From the cell containing the given text, extract its center point as [X, Y] coordinate. 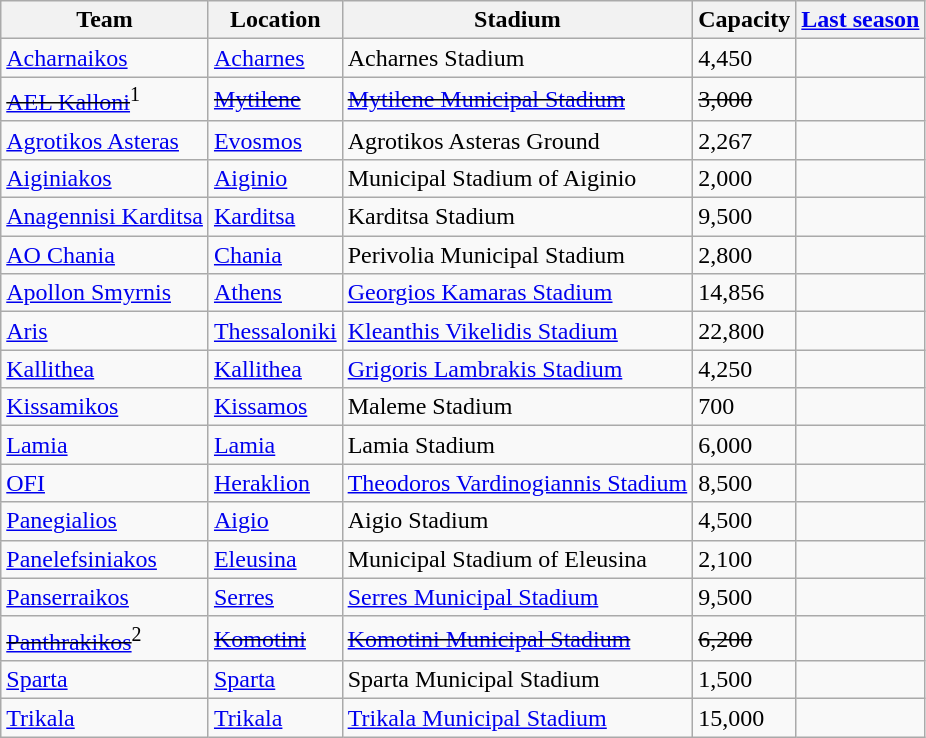
Mytilene [275, 100]
OFI [105, 483]
Theodoros Vardinogiannis Stadium [518, 483]
Grigoris Lambrakis Stadium [518, 369]
Sparta Municipal Stadium [518, 680]
Aris [105, 331]
Municipal Stadium of Aiginio [518, 178]
15,000 [744, 718]
Athens [275, 293]
Panserraikos [105, 597]
4,500 [744, 521]
Capacity [744, 20]
Aigio Stadium [518, 521]
Thessaloniki [275, 331]
AO Chania [105, 255]
Municipal Stadium of Eleusina [518, 559]
14,856 [744, 293]
Panelefsiniakos [105, 559]
8,500 [744, 483]
Acharnaikos [105, 58]
Karditsa Stadium [518, 217]
Location [275, 20]
Serres Municipal Stadium [518, 597]
Last season [860, 20]
Aigio [275, 521]
Aiginio [275, 178]
Karditsa [275, 217]
4,250 [744, 369]
2,267 [744, 140]
Komotini Municipal Stadium [518, 638]
Acharnes [275, 58]
Team [105, 20]
Panthrakikos2 [105, 638]
Mytilene Municipal Stadium [518, 100]
Serres [275, 597]
Kissamikos [105, 407]
Chania [275, 255]
AEL Kalloni1 [105, 100]
Agrotikos Asteras [105, 140]
3,000 [744, 100]
1,500 [744, 680]
Komotini [275, 638]
Stadium [518, 20]
22,800 [744, 331]
6,000 [744, 445]
Apollon Smyrnis [105, 293]
Lamia Stadium [518, 445]
6,200 [744, 638]
Kissamos [275, 407]
2,100 [744, 559]
Kleanthis Vikelidis Stadium [518, 331]
Panegialios [105, 521]
Anagennisi Karditsa [105, 217]
Georgios Kamaras Stadium [518, 293]
Aiginiakos [105, 178]
4,450 [744, 58]
Agrotikos Asteras Ground [518, 140]
2,000 [744, 178]
Eleusina [275, 559]
Acharnes Stadium [518, 58]
Heraklion [275, 483]
700 [744, 407]
Perivolia Municipal Stadium [518, 255]
2,800 [744, 255]
Maleme Stadium [518, 407]
Trikala Municipal Stadium [518, 718]
Evosmos [275, 140]
